Return the (X, Y) coordinate for the center point of the cell that contains the specified text.  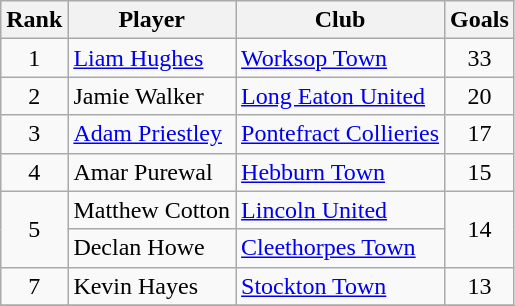
Adam Priestley (152, 134)
33 (480, 58)
15 (480, 172)
Player (152, 20)
13 (480, 286)
Worksop Town (340, 58)
Kevin Hayes (152, 286)
20 (480, 96)
Goals (480, 20)
17 (480, 134)
Club (340, 20)
Jamie Walker (152, 96)
14 (480, 229)
Hebburn Town (340, 172)
Matthew Cotton (152, 210)
Long Eaton United (340, 96)
Liam Hughes (152, 58)
2 (34, 96)
Pontefract Collieries (340, 134)
Declan Howe (152, 248)
Lincoln United (340, 210)
Rank (34, 20)
Stockton Town (340, 286)
5 (34, 229)
7 (34, 286)
4 (34, 172)
1 (34, 58)
Amar Purewal (152, 172)
Cleethorpes Town (340, 248)
3 (34, 134)
